Output the [X, Y] coordinate of the center of the cell containing the given text.  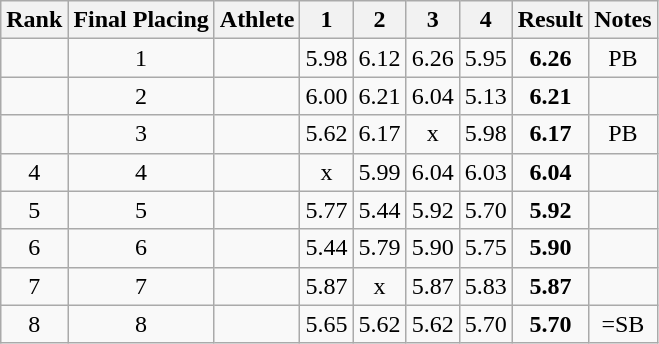
Rank [34, 20]
5.77 [326, 210]
5.13 [486, 96]
Result [550, 20]
=SB [623, 324]
5.65 [326, 324]
5.79 [380, 248]
6.03 [486, 172]
5.83 [486, 286]
5.99 [380, 172]
Notes [623, 20]
6.12 [380, 58]
6.00 [326, 96]
5.75 [486, 248]
5.95 [486, 58]
Final Placing [141, 20]
Athlete [257, 20]
